Locate the cell with the specified text and output its (x, y) center coordinate. 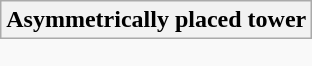
Asymmetrically placed tower (156, 20)
